Identify which cell holds the provided text, then report its (x, y) central coordinate. 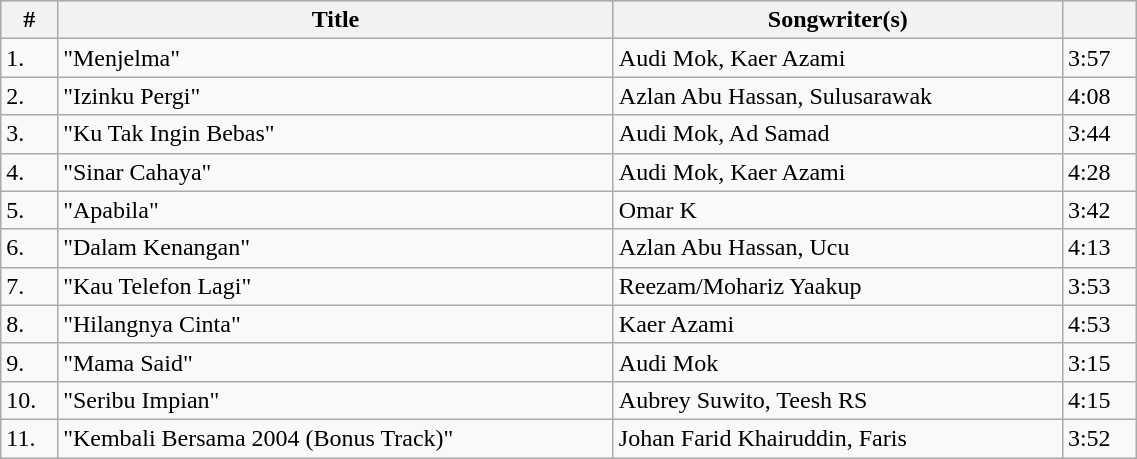
Johan Farid Khairuddin, Faris (838, 438)
"Ku Tak Ingin Bebas" (336, 134)
4:28 (1099, 172)
"Dalam Kenangan" (336, 248)
7. (30, 286)
3:57 (1099, 58)
3:15 (1099, 362)
4:13 (1099, 248)
"Mama Said" (336, 362)
4. (30, 172)
6. (30, 248)
11. (30, 438)
Audi Mok (838, 362)
4:15 (1099, 400)
3:52 (1099, 438)
"Hilangnya Cinta" (336, 324)
8. (30, 324)
Kaer Azami (838, 324)
"Menjelma" (336, 58)
Omar K (838, 210)
3:44 (1099, 134)
# (30, 20)
1. (30, 58)
Azlan Abu Hassan, Ucu (838, 248)
10. (30, 400)
2. (30, 96)
Audi Mok, Ad Samad (838, 134)
Azlan Abu Hassan, Sulusarawak (838, 96)
4:53 (1099, 324)
Title (336, 20)
3:42 (1099, 210)
Reezam/Mohariz Yaakup (838, 286)
3:53 (1099, 286)
4:08 (1099, 96)
"Kau Telefon Lagi" (336, 286)
3. (30, 134)
"Izinku Pergi" (336, 96)
"Seribu Impian" (336, 400)
Aubrey Suwito, Teesh RS (838, 400)
5. (30, 210)
"Apabila" (336, 210)
9. (30, 362)
Songwriter(s) (838, 20)
"Sinar Cahaya" (336, 172)
"Kembali Bersama 2004 (Bonus Track)" (336, 438)
